Detect which cell encompasses the target text, then output its (X, Y) center coordinate. 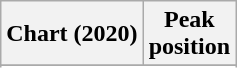
Chart (2020) (72, 34)
Peakposition (189, 34)
